Detect which cell encompasses the target text, then output its [X, Y] center coordinate. 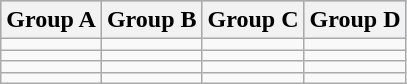
Group A [52, 20]
Group B [152, 20]
Group D [355, 20]
Group C [253, 20]
